Locate the cell with the specified text and output its (X, Y) center coordinate. 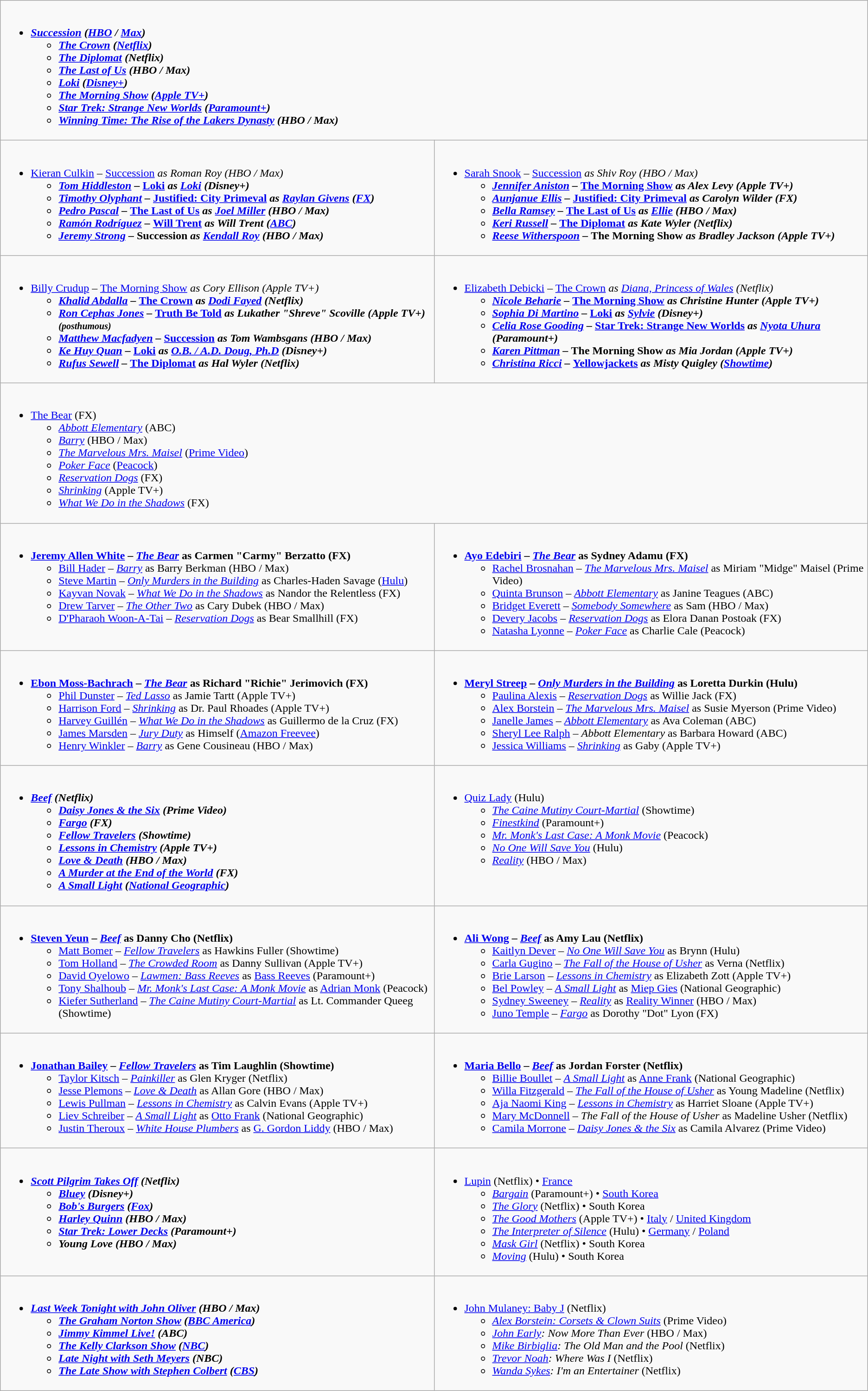
Scott Pilgrim Takes Off (Netflix)Bluey (Disney+)Bob's Burgers (Fox)Harley Quinn (HBO / Max)Star Trek: Lower Decks (Paramount+)Young Love (HBO / Max) (217, 1212)
